Search for the cell housing the specified text and yield its (x, y) center coordinate. 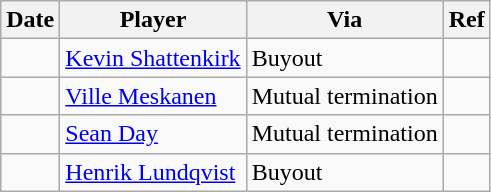
Henrik Lundqvist (153, 172)
Kevin Shattenkirk (153, 58)
Ville Meskanen (153, 96)
Date (30, 20)
Ref (466, 20)
Player (153, 20)
Sean Day (153, 134)
Via (344, 20)
